From the cell containing the given text, extract its center point as [X, Y] coordinate. 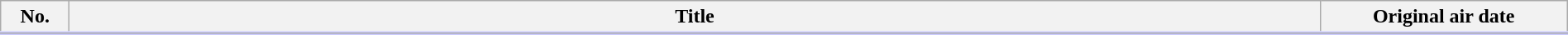
Title [695, 17]
Original air date [1444, 17]
No. [35, 17]
